Locate the cell with the specified text and output its (X, Y) center coordinate. 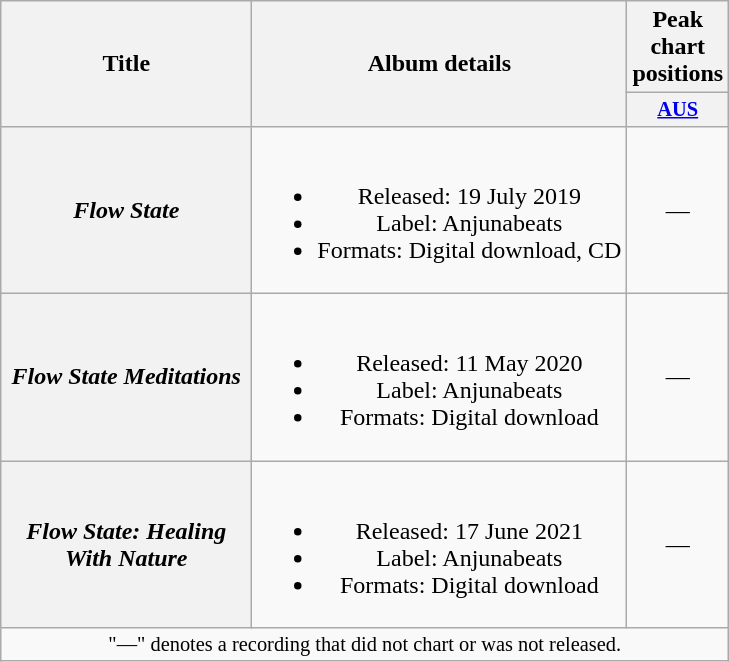
"—" denotes a recording that did not chart or was not released. (365, 645)
Released: 19 July 2019Label: AnjunabeatsFormats: Digital download, CD (440, 210)
AUS (678, 110)
Released: 17 June 2021Label: AnjunabeatsFormats: Digital download (440, 544)
Released: 11 May 2020Label: AnjunabeatsFormats: Digital download (440, 378)
Title (126, 64)
Flow State Meditations (126, 378)
Album details (440, 64)
Peak chart positions (678, 47)
Flow State (126, 210)
Flow State: Healing With Nature (126, 544)
